Extract the [X, Y] coordinate from the center of the cell holding the provided text.  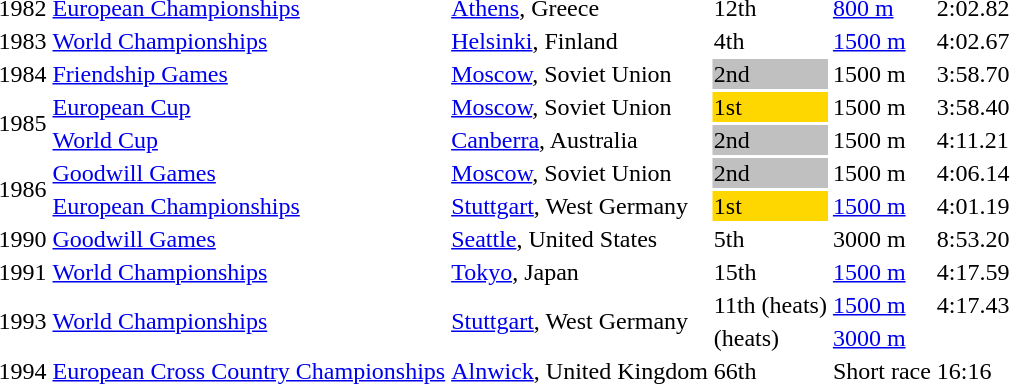
Helsinki, Finland [580, 41]
5th [770, 239]
European Championships [249, 206]
World Cup [249, 140]
15th [770, 272]
(heats) [770, 338]
11th (heats) [770, 305]
4th [770, 41]
Tokyo, Japan [580, 272]
Friendship Games [249, 74]
Canberra, Australia [580, 140]
Seattle, United States [580, 239]
European Cup [249, 107]
